From the cell containing the given text, extract its center point as (x, y) coordinate. 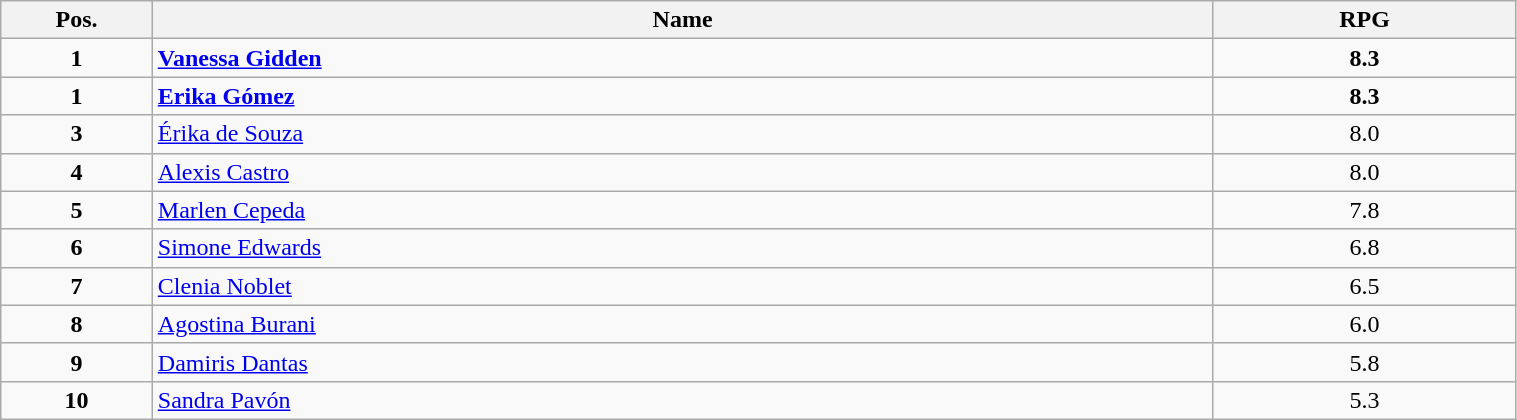
7 (77, 286)
Erika Gómez (682, 96)
Sandra Pavón (682, 400)
Marlen Cepeda (682, 210)
Vanessa Gidden (682, 58)
7.8 (1364, 210)
Damiris Dantas (682, 362)
Pos. (77, 20)
5.8 (1364, 362)
8 (77, 324)
Alexis Castro (682, 172)
6.0 (1364, 324)
6 (77, 248)
6.8 (1364, 248)
5 (77, 210)
5.3 (1364, 400)
6.5 (1364, 286)
4 (77, 172)
Name (682, 20)
9 (77, 362)
10 (77, 400)
Clenia Noblet (682, 286)
3 (77, 134)
Érika de Souza (682, 134)
RPG (1364, 20)
Simone Edwards (682, 248)
Agostina Burani (682, 324)
